From the cell containing the given text, extract its center point as [x, y] coordinate. 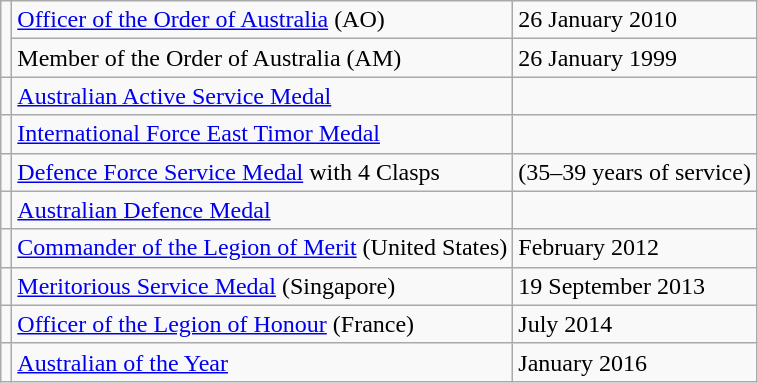
Member of the Order of Australia (AM) [262, 58]
Meritorious Service Medal (Singapore) [262, 286]
February 2012 [635, 248]
Defence Force Service Medal with 4 Clasps [262, 172]
Australian of the Year [262, 362]
Australian Defence Medal [262, 210]
July 2014 [635, 324]
International Force East Timor Medal [262, 134]
January 2016 [635, 362]
Australian Active Service Medal [262, 96]
(35–39 years of service) [635, 172]
26 January 1999 [635, 58]
19 September 2013 [635, 286]
Officer of the Order of Australia (AO) [262, 20]
Commander of the Legion of Merit (United States) [262, 248]
Officer of the Legion of Honour (France) [262, 324]
26 January 2010 [635, 20]
